Provide the [x, y] coordinate of the cell's center where the given text is located.  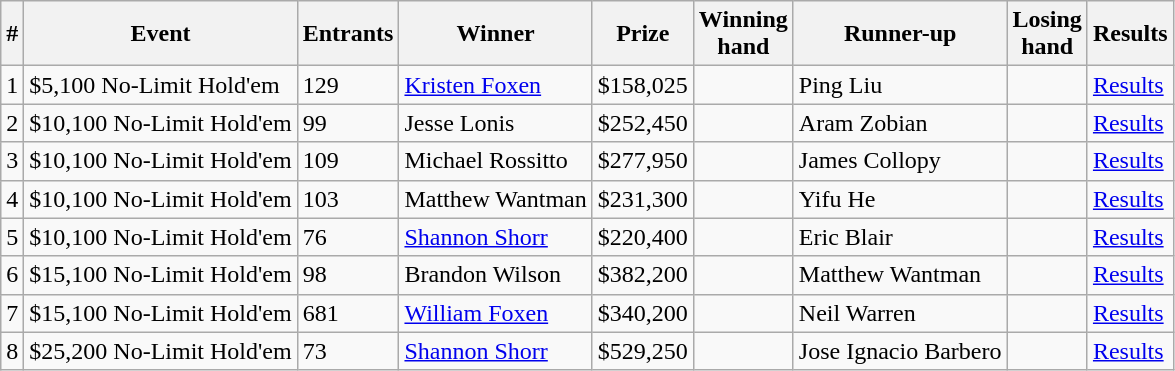
5 [12, 237]
James Collopy [900, 161]
Brandon Wilson [496, 275]
681 [348, 313]
Entrants [348, 34]
Neil Warren [900, 313]
Eric Blair [900, 237]
Jesse Lonis [496, 123]
$5,100 No-Limit Hold'em [160, 85]
Jose Ignacio Barbero [900, 351]
Winner [496, 34]
Event [160, 34]
Ping Liu [900, 85]
$252,450 [642, 123]
$158,025 [642, 85]
8 [12, 351]
$220,400 [642, 237]
Michael Rossitto [496, 161]
Winninghand [743, 34]
109 [348, 161]
William Foxen [496, 313]
103 [348, 199]
76 [348, 237]
4 [12, 199]
$277,950 [642, 161]
Yifu He [900, 199]
1 [12, 85]
3 [12, 161]
$382,200 [642, 275]
Runner-up [900, 34]
$529,250 [642, 351]
Losinghand [1047, 34]
# [12, 34]
99 [348, 123]
6 [12, 275]
$231,300 [642, 199]
2 [12, 123]
$340,200 [642, 313]
$25,200 No-Limit Hold'em [160, 351]
7 [12, 313]
Kristen Foxen [496, 85]
129 [348, 85]
Prize [642, 34]
98 [348, 275]
73 [348, 351]
Aram Zobian [900, 123]
